Find where the given text appears and provide that cell's center as (X, Y) coordinate. 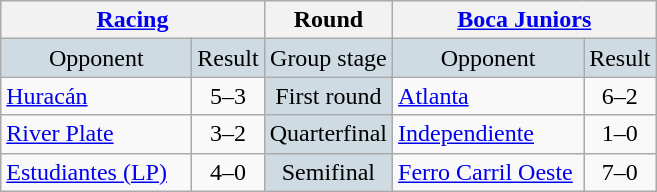
Ferro Carril Oeste (488, 172)
First round (328, 96)
Round (328, 20)
7–0 (620, 172)
1–0 (620, 134)
Independiente (488, 134)
River Plate (96, 134)
Racing (132, 20)
Huracán (96, 96)
Estudiantes (LP) (96, 172)
4–0 (228, 172)
Quarterfinal (328, 134)
6–2 (620, 96)
Group stage (328, 58)
Atlanta (488, 96)
3–2 (228, 134)
5–3 (228, 96)
Semifinal (328, 172)
Boca Juniors (524, 20)
